Output the [X, Y] coordinate of the center of the cell containing the given text.  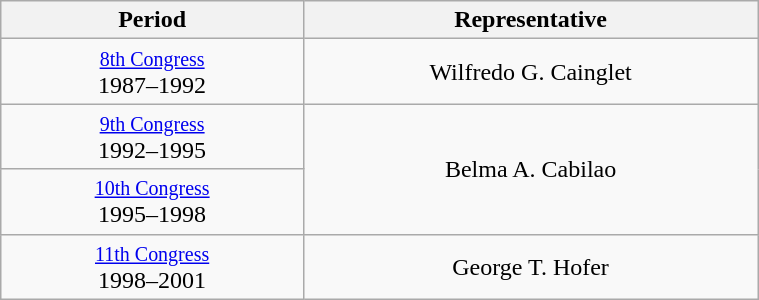
George T. Hofer [530, 266]
11th Congress1998–2001 [152, 266]
9th Congress1992–1995 [152, 136]
Wilfredo G. Cainglet [530, 72]
10th Congress1995–1998 [152, 202]
Period [152, 20]
Belma A. Cabilao [530, 169]
Representative [530, 20]
8th Congress1987–1992 [152, 72]
